Search for the cell housing the specified text and yield its (X, Y) center coordinate. 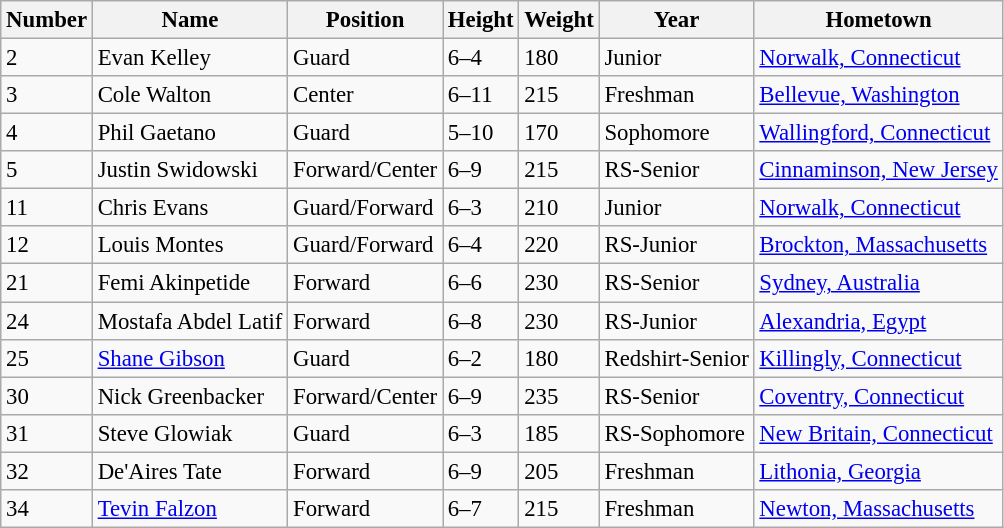
2 (47, 58)
Mostafa Abdel Latif (190, 321)
De'Aires Tate (190, 471)
235 (559, 396)
5–10 (481, 133)
Year (676, 20)
RS-Sophomore (676, 433)
Tevin Falzon (190, 509)
220 (559, 245)
12 (47, 245)
Weight (559, 20)
Redshirt-Senior (676, 358)
185 (559, 433)
Femi Akinpetide (190, 283)
Name (190, 20)
3 (47, 95)
4 (47, 133)
6–11 (481, 95)
Phil Gaetano (190, 133)
New Britain, Connecticut (878, 433)
5 (47, 170)
Nick Greenbacker (190, 396)
11 (47, 208)
6–8 (481, 321)
34 (47, 509)
6–2 (481, 358)
Height (481, 20)
25 (47, 358)
Hometown (878, 20)
Bellevue, Washington (878, 95)
Wallingford, Connecticut (878, 133)
Steve Glowiak (190, 433)
Number (47, 20)
Sophomore (676, 133)
32 (47, 471)
Coventry, Connecticut (878, 396)
Shane Gibson (190, 358)
Position (366, 20)
24 (47, 321)
Brockton, Massachusetts (878, 245)
Cinnaminson, New Jersey (878, 170)
6–6 (481, 283)
Alexandria, Egypt (878, 321)
205 (559, 471)
170 (559, 133)
Cole Walton (190, 95)
Lithonia, Georgia (878, 471)
Evan Kelley (190, 58)
Newton, Massachusetts (878, 509)
6–7 (481, 509)
30 (47, 396)
Chris Evans (190, 208)
210 (559, 208)
Killingly, Connecticut (878, 358)
21 (47, 283)
Louis Montes (190, 245)
31 (47, 433)
Center (366, 95)
Justin Swidowski (190, 170)
Sydney, Australia (878, 283)
